Extract the [X, Y] coordinate from the center of the cell holding the provided text.  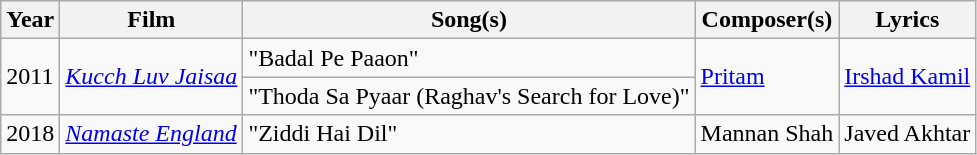
Javed Akhtar [908, 134]
Composer(s) [767, 20]
"Thoda Sa Pyaar (Raghav's Search for Love)" [469, 96]
Mannan Shah [767, 134]
Year [30, 20]
2011 [30, 77]
Film [152, 20]
Lyrics [908, 20]
"Badal Pe Paaon" [469, 58]
2018 [30, 134]
"Ziddi Hai Dil" [469, 134]
Kucch Luv Jaisaa [152, 77]
Pritam [767, 77]
Namaste England [152, 134]
Song(s) [469, 20]
Irshad Kamil [908, 77]
